Return the (x, y) coordinate for the center point of the cell that contains the specified text.  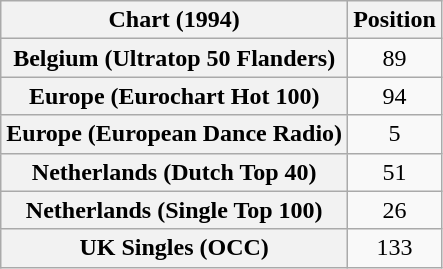
Netherlands (Dutch Top 40) (174, 172)
89 (395, 58)
Chart (1994) (174, 20)
UK Singles (OCC) (174, 248)
Netherlands (Single Top 100) (174, 210)
Europe (European Dance Radio) (174, 134)
5 (395, 134)
Position (395, 20)
Europe (Eurochart Hot 100) (174, 96)
94 (395, 96)
Belgium (Ultratop 50 Flanders) (174, 58)
51 (395, 172)
26 (395, 210)
133 (395, 248)
